Capture the cell that displays the provided text and extract its (X, Y) central coordinate. 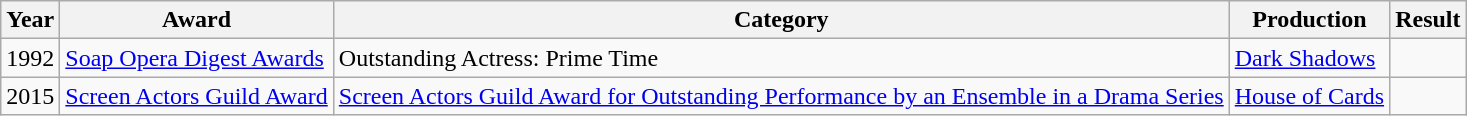
Screen Actors Guild Award for Outstanding Performance by an Ensemble in a Drama Series (781, 96)
Year (30, 20)
Soap Opera Digest Awards (196, 58)
Screen Actors Guild Award (196, 96)
Dark Shadows (1309, 58)
2015 (30, 96)
1992 (30, 58)
House of Cards (1309, 96)
Production (1309, 20)
Outstanding Actress: Prime Time (781, 58)
Result (1428, 20)
Category (781, 20)
Award (196, 20)
